Capture the cell that displays the provided text and extract its [X, Y] central coordinate. 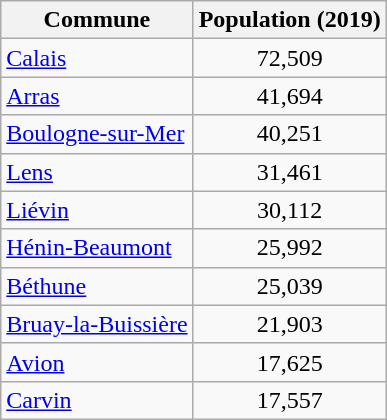
Calais [97, 58]
30,112 [290, 210]
Carvin [97, 400]
17,557 [290, 400]
Hénin-Beaumont [97, 248]
Arras [97, 96]
21,903 [290, 324]
Bruay-la-Buissière [97, 324]
17,625 [290, 362]
Liévin [97, 210]
25,039 [290, 286]
Boulogne-sur-Mer [97, 134]
31,461 [290, 172]
Commune [97, 20]
Lens [97, 172]
72,509 [290, 58]
25,992 [290, 248]
Béthune [97, 286]
40,251 [290, 134]
Population (2019) [290, 20]
41,694 [290, 96]
Avion [97, 362]
